Return the [X, Y] coordinate for the center point of the cell that contains the specified text.  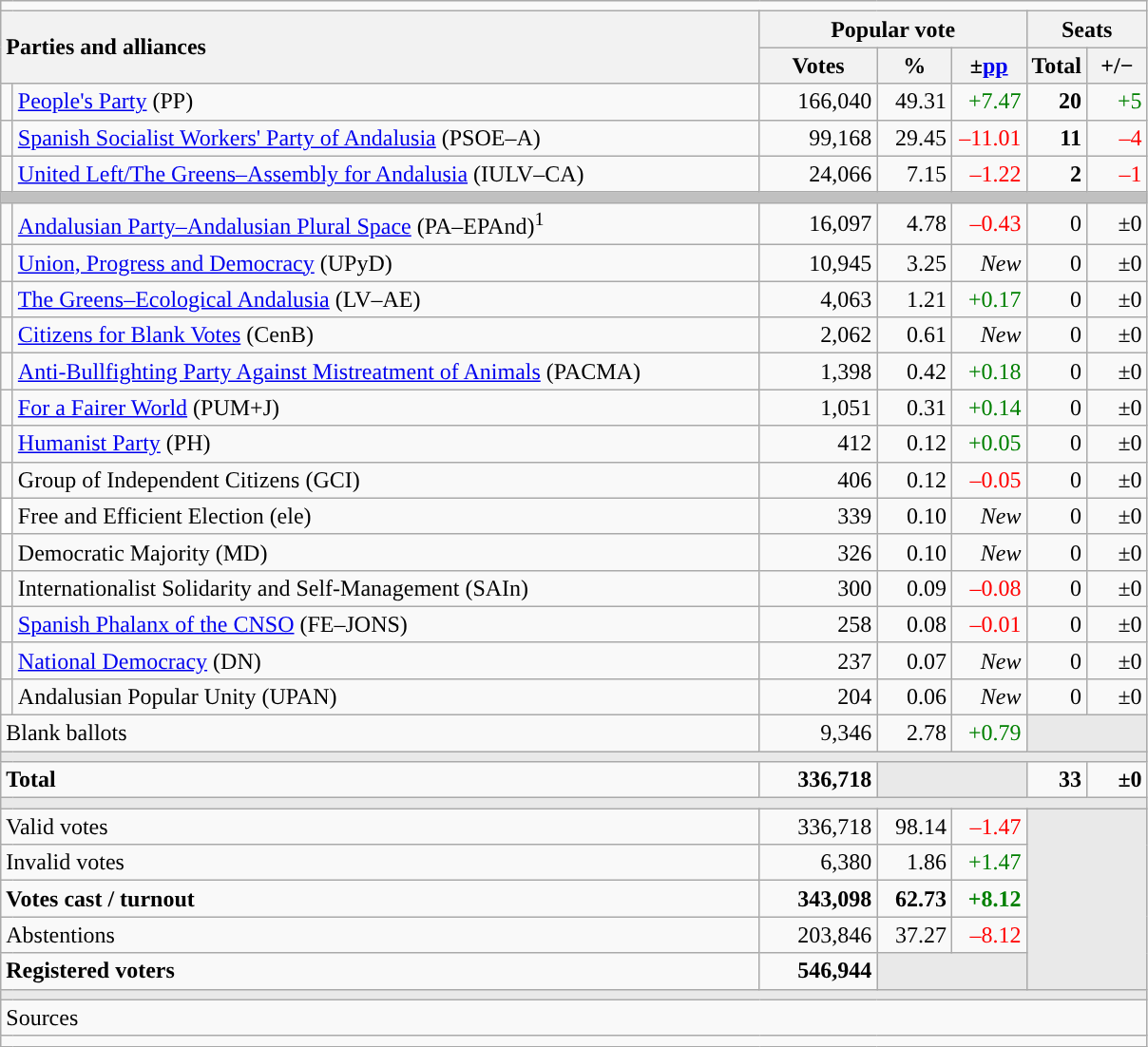
Anti-Bullfighting Party Against Mistreatment of Animals (PACMA) [386, 371]
Invalid votes [380, 863]
+7.47 [988, 102]
Spanish Socialist Workers' Party of Andalusia (PSOE–A) [386, 138]
406 [818, 480]
Votes cast / turnout [380, 899]
Sources [574, 1018]
203,846 [818, 935]
0.42 [914, 371]
6,380 [818, 863]
7.15 [914, 174]
Group of Independent Citizens (GCI) [386, 480]
+0.79 [988, 733]
–1 [1118, 174]
Internationalist Solidarity and Self-Management (SAIn) [386, 588]
1.86 [914, 863]
339 [818, 516]
–1.47 [988, 827]
62.73 [914, 899]
98.14 [914, 827]
0.08 [914, 624]
10,945 [818, 263]
National Democracy (DN) [386, 660]
99,168 [818, 138]
Andalusian Party–Andalusian Plural Space (PA–EPAnd)1 [386, 224]
–0.08 [988, 588]
11 [1057, 138]
24,066 [818, 174]
Andalusian Popular Unity (UPAN) [386, 696]
–4 [1118, 138]
546,944 [818, 971]
Parties and alliances [380, 48]
3.25 [914, 263]
+/− [1118, 66]
–0.05 [988, 480]
166,040 [818, 102]
People's Party (PP) [386, 102]
300 [818, 588]
Citizens for Blank Votes (CenB) [386, 335]
Democratic Majority (MD) [386, 552]
Humanist Party (PH) [386, 444]
49.31 [914, 102]
204 [818, 696]
+0.18 [988, 371]
0.07 [914, 660]
20 [1057, 102]
–1.22 [988, 174]
1,051 [818, 408]
2,062 [818, 335]
16,097 [818, 224]
For a Fairer World (PUM+J) [386, 408]
Popular vote [893, 29]
Blank ballots [380, 733]
Abstentions [380, 935]
0.31 [914, 408]
258 [818, 624]
1,398 [818, 371]
0.06 [914, 696]
+0.17 [988, 299]
Votes [818, 66]
412 [818, 444]
343,098 [818, 899]
% [914, 66]
±pp [988, 66]
Seats [1087, 29]
Registered voters [380, 971]
–11.01 [988, 138]
+0.14 [988, 408]
Valid votes [380, 827]
The Greens–Ecological Andalusia (LV–AE) [386, 299]
Spanish Phalanx of the CNSO (FE–JONS) [386, 624]
2 [1057, 174]
1.21 [914, 299]
326 [818, 552]
2.78 [914, 733]
237 [818, 660]
0.61 [914, 335]
29.45 [914, 138]
Union, Progress and Democracy (UPyD) [386, 263]
+1.47 [988, 863]
–8.12 [988, 935]
–0.01 [988, 624]
United Left/The Greens–Assembly for Andalusia (IULV–CA) [386, 174]
0.09 [914, 588]
33 [1057, 780]
+8.12 [988, 899]
4,063 [818, 299]
37.27 [914, 935]
9,346 [818, 733]
4.78 [914, 224]
+0.05 [988, 444]
+5 [1118, 102]
–0.43 [988, 224]
Free and Efficient Election (ele) [386, 516]
